Extract the [X, Y] coordinate from the center of the cell holding the provided text.  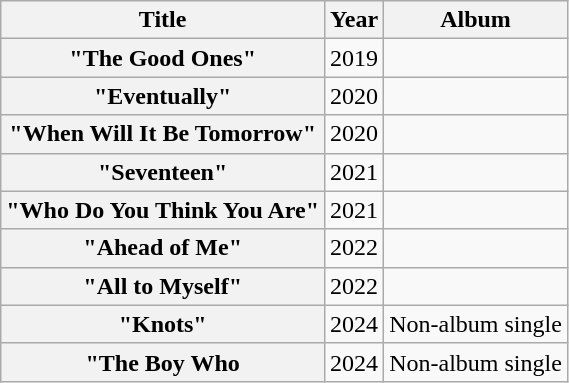
"Who Do You Think You Are" [163, 210]
"The Boy Who [163, 362]
Album [476, 20]
"All to Myself" [163, 286]
2019 [354, 58]
"Eventually" [163, 96]
"Ahead of Me" [163, 248]
"Knots" [163, 324]
"When Will It Be Tomorrow" [163, 134]
Year [354, 20]
"Seventeen" [163, 172]
Title [163, 20]
"The Good Ones" [163, 58]
